Provide the (X, Y) coordinate of the cell's center where the given text is located.  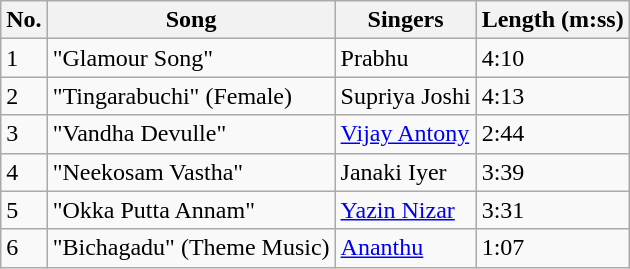
3 (24, 134)
2:44 (552, 134)
Vijay Antony (406, 134)
6 (24, 248)
Ananthu (406, 248)
4:10 (552, 58)
5 (24, 210)
Length (m:ss) (552, 20)
Yazin Nizar (406, 210)
Singers (406, 20)
"Bichagadu" (Theme Music) (191, 248)
3:31 (552, 210)
3:39 (552, 172)
"Neekosam Vastha" (191, 172)
"Glamour Song" (191, 58)
No. (24, 20)
1 (24, 58)
"Vandha Devulle" (191, 134)
2 (24, 96)
4 (24, 172)
Prabhu (406, 58)
1:07 (552, 248)
Song (191, 20)
Janaki Iyer (406, 172)
"Tingarabuchi" (Female) (191, 96)
Supriya Joshi (406, 96)
"Okka Putta Annam" (191, 210)
4:13 (552, 96)
